Scan for the cell matching the given text and deliver its (X, Y) coordinate at center. 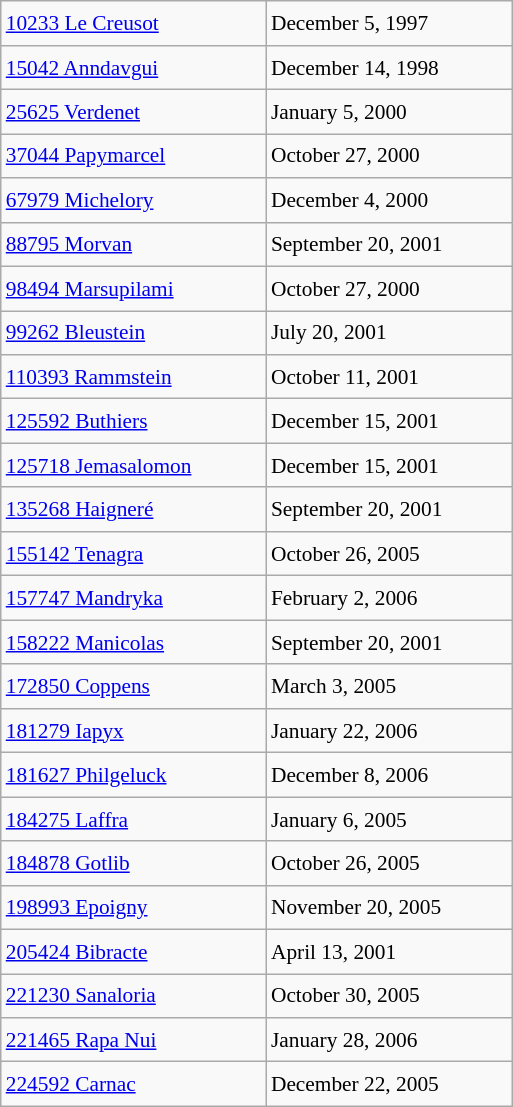
January 6, 2005 (389, 819)
157747 Mandryka (134, 598)
125718 Jemasalomon (134, 465)
135268 Haigneré (134, 509)
181279 Iapyx (134, 730)
99262 Bleustein (134, 333)
224592 Carnac (134, 1084)
172850 Coppens (134, 686)
December 8, 2006 (389, 775)
158222 Manicolas (134, 642)
110393 Rammstein (134, 377)
221230 Sanaloria (134, 996)
December 4, 2000 (389, 200)
February 2, 2006 (389, 598)
October 11, 2001 (389, 377)
67979 Michelory (134, 200)
April 13, 2001 (389, 951)
December 5, 1997 (389, 23)
10233 Le Creusot (134, 23)
184878 Gotlib (134, 863)
25625 Verdenet (134, 112)
155142 Tenagra (134, 554)
125592 Buthiers (134, 421)
15042 Anndavgui (134, 67)
184275 Laffra (134, 819)
98494 Marsupilami (134, 288)
205424 Bibracte (134, 951)
January 22, 2006 (389, 730)
37044 Papymarcel (134, 156)
January 28, 2006 (389, 1040)
December 22, 2005 (389, 1084)
88795 Morvan (134, 244)
October 30, 2005 (389, 996)
January 5, 2000 (389, 112)
December 14, 1998 (389, 67)
198993 Epoigny (134, 907)
July 20, 2001 (389, 333)
March 3, 2005 (389, 686)
November 20, 2005 (389, 907)
181627 Philgeluck (134, 775)
221465 Rapa Nui (134, 1040)
